Provide the [x, y] coordinate of the cell's center where the given text is located.  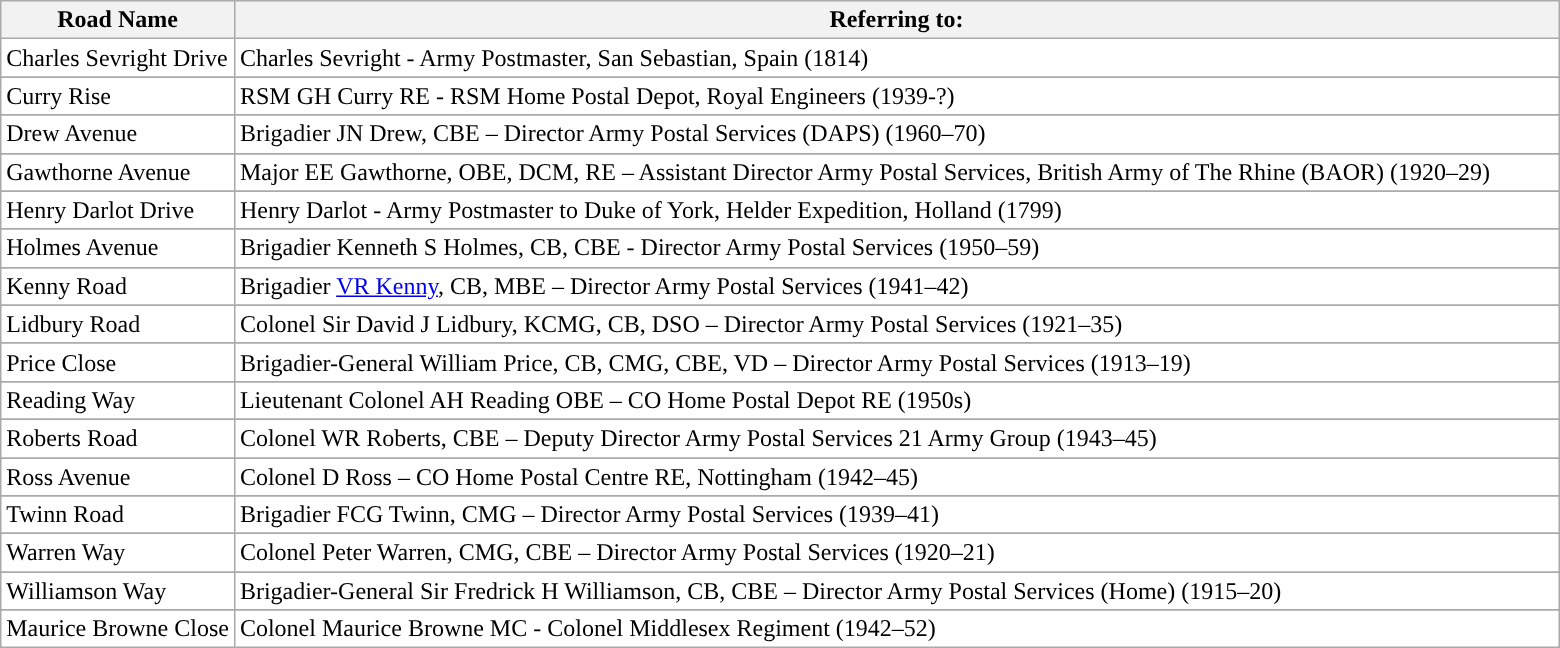
Henry Darlot - Army Postmaster to Duke of York, Helder Expedition, Holland (1799) [896, 210]
Williamson Way [118, 591]
Brigadier-General Sir Fredrick H Williamson, CB, CBE – Director Army Postal Services (Home) (1915–20) [896, 591]
Henry Darlot Drive [118, 210]
Ross Avenue [118, 477]
Colonel Sir David J Lidbury, KCMG, CB, DSO – Director Army Postal Services (1921–35) [896, 324]
Referring to: [896, 20]
Curry Rise [118, 96]
Twinn Road [118, 515]
Holmes Avenue [118, 248]
Brigadier FCG Twinn, CMG – Director Army Postal Services (1939–41) [896, 515]
Brigadier Kenneth S Holmes, CB, CBE - Director Army Postal Services (1950–59) [896, 248]
Colonel WR Roberts, CBE – Deputy Director Army Postal Services 21 Army Group (1943–45) [896, 438]
Charles Sevright Drive [118, 58]
Colonel Peter Warren, CMG, CBE – Director Army Postal Services (1920–21) [896, 553]
Road Name [118, 20]
Colonel D Ross – CO Home Postal Centre RE, Nottingham (1942–45) [896, 477]
Drew Avenue [118, 134]
Kenny Road [118, 286]
Lidbury Road [118, 324]
Reading Way [118, 400]
Brigadier-General William Price, CB, CMG, CBE, VD – Director Army Postal Services (1913–19) [896, 362]
Lieutenant Colonel AH Reading OBE – CO Home Postal Depot RE (1950s) [896, 400]
Price Close [118, 362]
Colonel Maurice Browne MC - Colonel Middlesex Regiment (1942–52) [896, 629]
Charles Sevright - Army Postmaster, San Sebastian, Spain (1814) [896, 58]
Gawthorne Avenue [118, 172]
Major EE Gawthorne, OBE, DCM, RE – Assistant Director Army Postal Services, British Army of The Rhine (BAOR) (1920–29) [896, 172]
Roberts Road [118, 438]
Brigadier JN Drew, CBE – Director Army Postal Services (DAPS) (1960–70) [896, 134]
RSM GH Curry RE - RSM Home Postal Depot, Royal Engineers (1939-?) [896, 96]
Warren Way [118, 553]
Brigadier VR Kenny, CB, MBE – Director Army Postal Services (1941–42) [896, 286]
Maurice Browne Close [118, 629]
